Capture the cell that displays the provided text and extract its (X, Y) central coordinate. 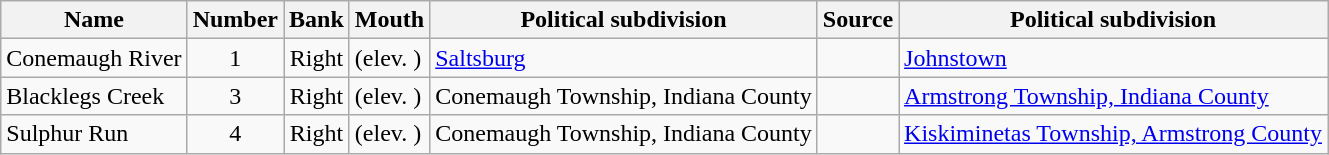
Armstrong Township, Indiana County (1114, 96)
Mouth (389, 20)
Source (858, 20)
3 (235, 96)
Name (94, 20)
Kiskiminetas Township, Armstrong County (1114, 134)
Bank (317, 20)
1 (235, 58)
Sulphur Run (94, 134)
Saltsburg (624, 58)
Conemaugh River (94, 58)
4 (235, 134)
Blacklegs Creek (94, 96)
Johnstown (1114, 58)
Number (235, 20)
